Search for the cell housing the specified text and yield its (x, y) center coordinate. 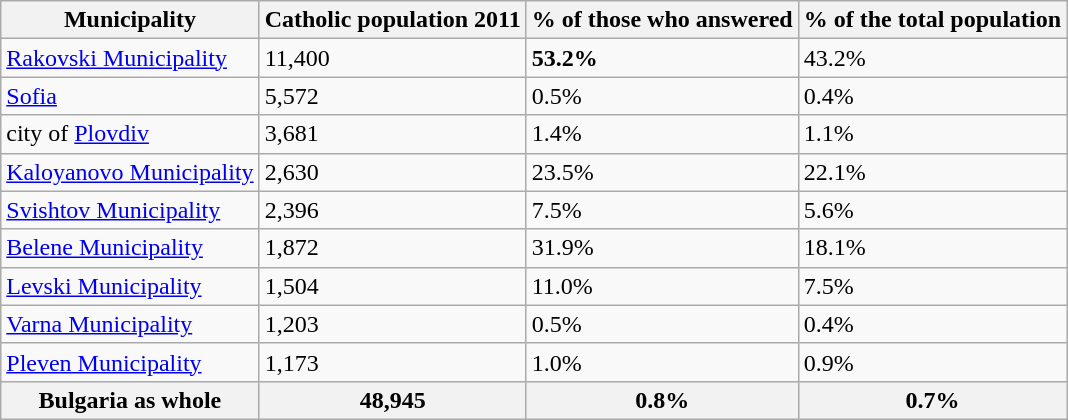
1.1% (932, 134)
2,630 (392, 172)
Municipality (130, 20)
43.2% (932, 58)
Catholic population 2011 (392, 20)
11.0% (662, 286)
Sofia (130, 96)
Belene Municipality (130, 248)
18.1% (932, 248)
% of those who answered (662, 20)
Levski Municipality (130, 286)
23.5% (662, 172)
1.4% (662, 134)
Rakovski Municipality (130, 58)
2,396 (392, 210)
1,872 (392, 248)
% of the total population (932, 20)
Svishtov Municipality (130, 210)
48,945 (392, 400)
3,681 (392, 134)
5,572 (392, 96)
1,203 (392, 324)
Bulgaria as whole (130, 400)
Kaloyanovo Municipality (130, 172)
Varna Municipality (130, 324)
31.9% (662, 248)
5.6% (932, 210)
city of Plovdiv (130, 134)
1,173 (392, 362)
22.1% (932, 172)
0.7% (932, 400)
1.0% (662, 362)
1,504 (392, 286)
53.2% (662, 58)
0.9% (932, 362)
0.8% (662, 400)
11,400 (392, 58)
Pleven Municipality (130, 362)
